Detect which cell encompasses the target text, then output its (X, Y) center coordinate. 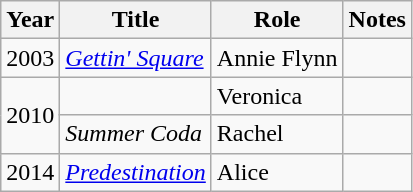
Notes (377, 20)
2014 (30, 172)
2003 (30, 58)
2010 (30, 115)
Veronica (277, 96)
Role (277, 20)
Annie Flynn (277, 58)
Summer Coda (136, 134)
Gettin' Square (136, 58)
Title (136, 20)
Alice (277, 172)
Year (30, 20)
Predestination (136, 172)
Rachel (277, 134)
